Find where the given text appears and provide that cell's center as (x, y) coordinate. 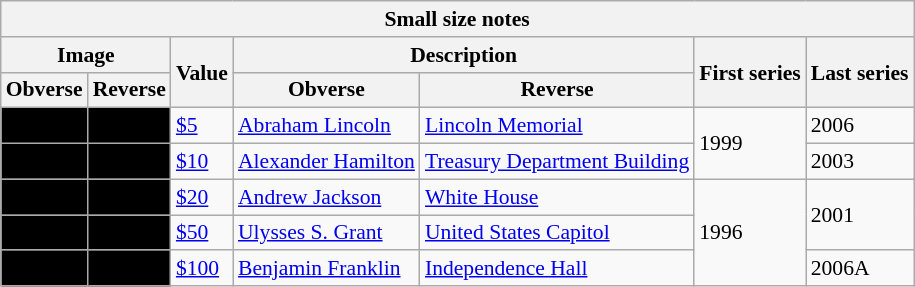
1999 (750, 144)
White House (557, 197)
Description (464, 55)
2001 (860, 214)
First series (750, 72)
Lincoln Memorial (557, 126)
United States Capitol (557, 233)
Treasury Department Building (557, 162)
Last series (860, 72)
2003 (860, 162)
$50 (202, 233)
2006 (860, 126)
$10 (202, 162)
$5 (202, 126)
Andrew Jackson (326, 197)
Independence Hall (557, 269)
1996 (750, 232)
Benjamin Franklin (326, 269)
Ulysses S. Grant (326, 233)
Value (202, 72)
$100 (202, 269)
Image (86, 55)
Alexander Hamilton (326, 162)
$20 (202, 197)
Abraham Lincoln (326, 126)
Small size notes (458, 19)
2006A (860, 269)
